Return the [X, Y] coordinate for the center point of the cell that contains the specified text.  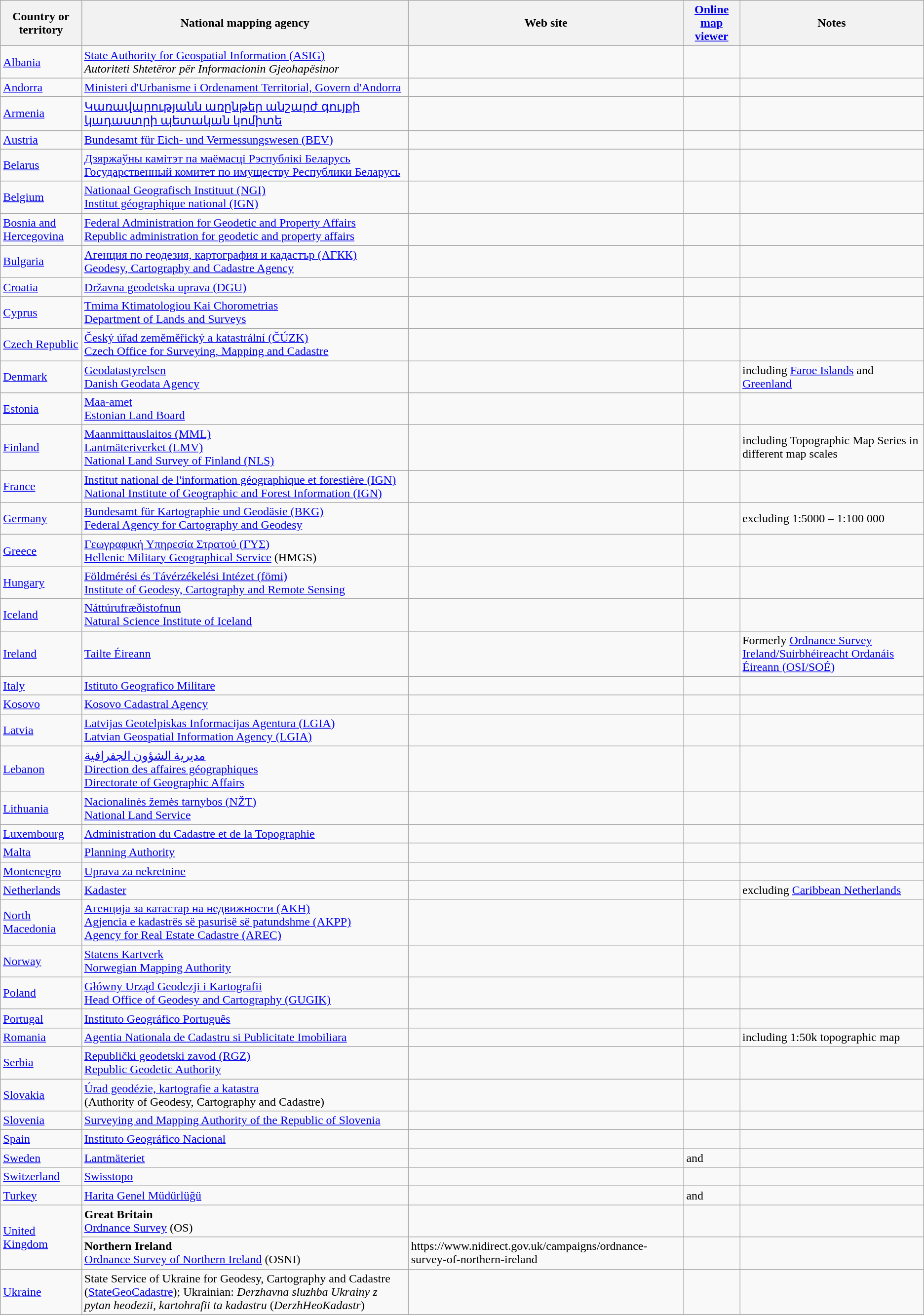
Turkey [41, 1196]
Kadaster [245, 890]
including 1:50k topographic map [832, 1037]
Bosnia and Hercegovina [41, 229]
Finland [41, 448]
Institut national de l'information géographique et forestière (IGN)National Institute of Geographic and Forest Information (IGN) [245, 487]
https://www.nidirect.gov.uk/campaigns/ordnance-survey-of-northern-ireland [546, 1253]
Lithuania [41, 809]
Cyprus [41, 312]
Statens KartverkNorwegian Mapping Authority [245, 961]
Úrad geodézie, kartografie a katastra(Authority of Geodesy, Cartography and Cadastre) [245, 1095]
National mapping agency [245, 23]
Italy [41, 686]
Austria [41, 140]
Poland [41, 993]
Luxembourg [41, 834]
excluding 1:5000 – 1:100 000 [832, 518]
Český úřad zeměměřický a katastrální (ČÚZK)Czech Office for Surveying, Mapping and Cadastre [245, 345]
Estonia [41, 409]
Formerly Ordnance Survey Ireland/Suirbhéireacht Ordanáis Éireann (OSI/SOÉ) [832, 654]
excluding Caribbean Netherlands [832, 890]
Malta [41, 852]
Maanmittauslaitos (MML)Lantmäteriverket (LMV)National Land Survey of Finland (NLS) [245, 448]
Instituto Geográfico Português [245, 1018]
Netherlands [41, 890]
Online map viewer [712, 23]
Ukraine [41, 1292]
Földmérési és Távérzékelési Intézet (fömi)Institute of Geodesy, Cartography and Remote Sensing [245, 582]
Denmark [41, 376]
Lantmäteriet [245, 1158]
Iceland [41, 615]
Główny Urząd Geodezji i KartografiiHead Office of Geodesy and Cartography (GUGIK) [245, 993]
Germany [41, 518]
Great BritainOrdnance Survey (OS) [245, 1221]
Kosovo [41, 704]
Northern IrelandOrdnance Survey of Northern Ireland (OSNI) [245, 1253]
Maa-ametEstonian Land Board [245, 409]
Nacionalinės žemės tarnybos (NŽT)National Land Service [245, 809]
Lebanon [41, 769]
Andorra [41, 87]
Agentia Nationala de Cadastru si Publicitate Imobiliara [245, 1037]
Belgium [41, 197]
Greece [41, 551]
Switzerland [41, 1177]
مديرية الشؤون الجفرافيةDirection des affaires géographiquesDirectorate of Geographic Affairs [245, 769]
Агенция по геодезия, картография и кадастър (АГКК)Geodesy, Cartography and Cadastre Agency [245, 262]
Tmima Ktimatologiou Kai ChorometriasDepartment of Lands and Surveys [245, 312]
Агенција за катастар на недвижности (AKH)Agjencia e kadastrës së pasurisë së patundshme (AKPP)Agency for Real Estate Cadastre (AREC) [245, 922]
State Authority for Geospatial Information (ASIG)Autoriteti Shtetëror për Informacionin Gjeohapësinor [245, 62]
Federal Administration for Geodetic and Property AffairsRepublic administration for geodetic and property affairs [245, 229]
Norway [41, 961]
GeodatastyrelsenDanish Geodata Agency [245, 376]
including Faroe Islands and Greenland [832, 376]
Montenegro [41, 871]
Latvia [41, 730]
NáttúrufræðistofnunNatural Science Institute of Iceland [245, 615]
Latvijas Geotelpiskas Informacijas Agentura (LGIA)Latvian Geospatial Information Agency (LGIA) [245, 730]
Swisstopo [245, 1177]
Nationaal Geografisch Instituut (NGI)Institut géographique national (IGN) [245, 197]
Spain [41, 1139]
Serbia [41, 1062]
Ireland [41, 654]
Portugal [41, 1018]
Albania [41, 62]
Instituto Geográfico Nacional [245, 1139]
Hungary [41, 582]
Republički geodetski zavod (RGZ)Republic Geodetic Authority [245, 1062]
Bulgaria [41, 262]
Državna geodetska uprava (DGU) [245, 287]
Web site [546, 23]
Slovenia [41, 1121]
Romania [41, 1037]
Дзяржаўны камітэт па маёмасці Рэспублікі БеларусьГосударственный комитет по имуществу Республики Беларусь [245, 165]
Notes [832, 23]
including Topographic Map Series in different map scales [832, 448]
Istituto Geografico Militare [245, 686]
Belarus [41, 165]
Administration du Cadastre et de la Topographie [245, 834]
Surveying and Mapping Authority of the Republic of Slovenia [245, 1121]
Kosovo Cadastral Agency [245, 704]
Armenia [41, 114]
Sweden [41, 1158]
Γεωγραφική Υπηρεσία Στρατού (ΓΥΣ)Hellenic Military Geographical Service (HMGS) [245, 551]
Slovakia [41, 1095]
Uprava za nekretnine [245, 871]
Croatia [41, 287]
North Macedonia [41, 922]
United Kingdom [41, 1237]
Harita Genel Müdürlüğü [245, 1196]
Bundesamt für Eich- und Vermessungswesen (BEV) [245, 140]
Czech Republic [41, 345]
Կառավարությանն առընթեր անշարժ գույքի կադաստրի պետական կոմիտե [245, 114]
Bundesamt für Kartographie und Geodäsie (BKG)Federal Agency for Cartography and Geodesy [245, 518]
Tailte Éireann [245, 654]
Planning Authority [245, 852]
France [41, 487]
Ministeri d'Urbanisme i Ordenament Territorial, Govern d'Andorra [245, 87]
Country or territory [41, 23]
